Return the [x, y] coordinate for the center point of the cell that contains the specified text.  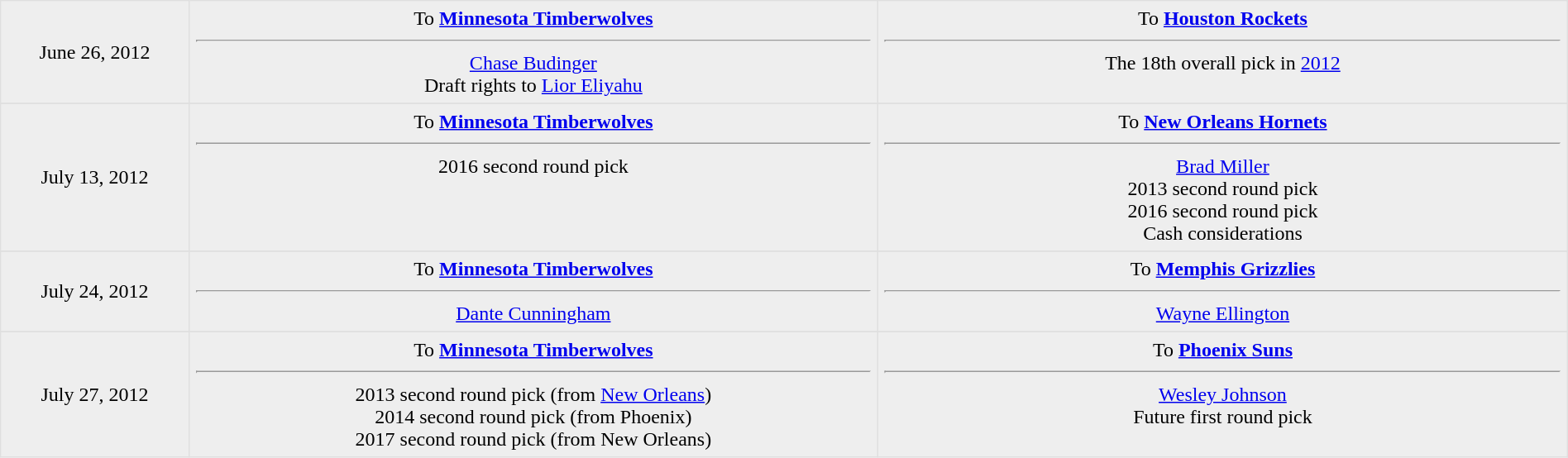
To New Orleans HornetsBrad Miller2013 second round pick2016 second round pickCash considerations [1223, 177]
To Phoenix SunsWesley JohnsonFuture first round pick [1223, 394]
To Memphis GrizzliesWayne Ellington [1223, 292]
July 27, 2012 [94, 394]
To Minnesota TimberwolvesChase BudingerDraft rights to Lior Eliyahu [533, 52]
To Minnesota Timberwolves2016 second round pick [533, 177]
To Houston RocketsThe 18th overall pick in 2012 [1223, 52]
June 26, 2012 [94, 52]
July 13, 2012 [94, 177]
July 24, 2012 [94, 292]
To Minnesota TimberwolvesDante Cunningham [533, 292]
To Minnesota Timberwolves2013 second round pick (from New Orleans)2014 second round pick (from Phoenix)2017 second round pick (from New Orleans) [533, 394]
